Find where the given text appears and provide that cell's center as [x, y] coordinate. 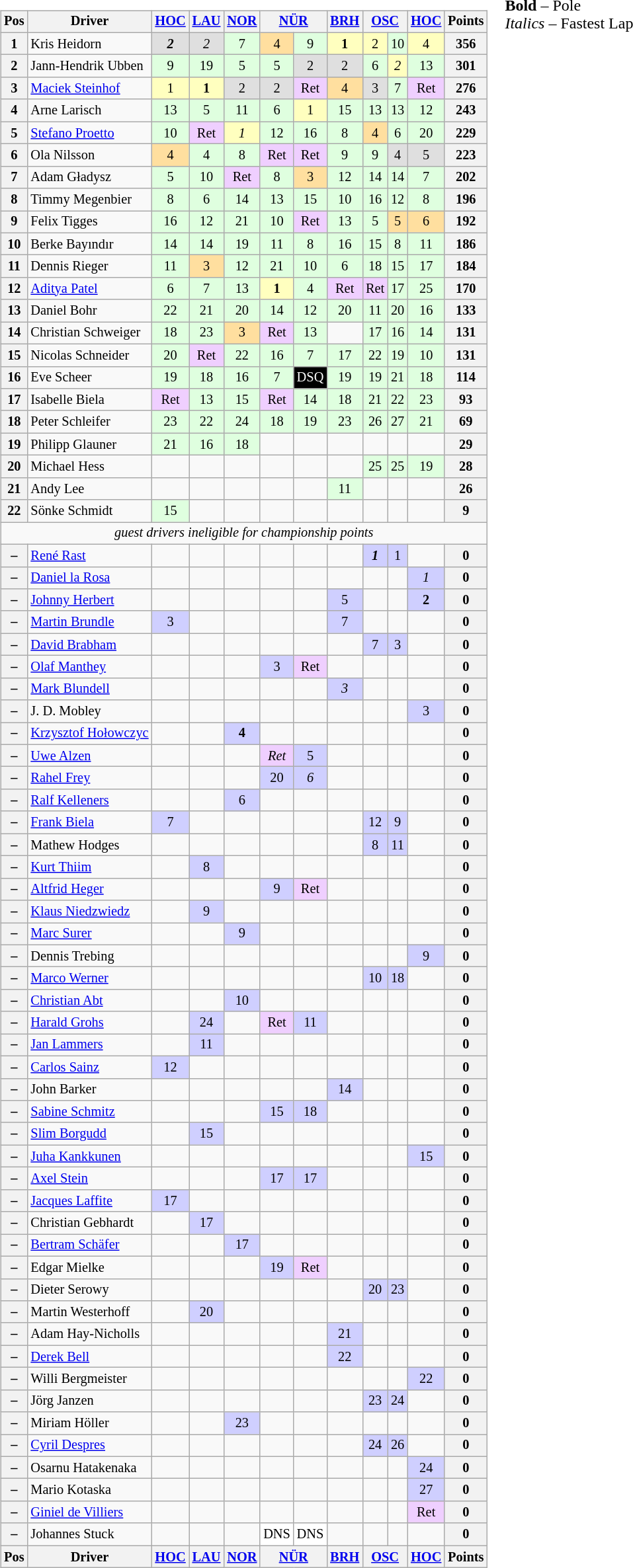
Johannes Stuck [89, 1534]
Dennis Trebing [89, 956]
Kris Heidorn [89, 44]
Frank Biela [89, 822]
Mathew Hodges [89, 845]
Uwe Alzen [89, 756]
Aditya Patel [89, 289]
Jan Lammers [89, 1045]
Willi Bergmeister [89, 1379]
170 [466, 289]
Arne Larisch [89, 110]
Stefano Proetto [89, 133]
guest drivers ineligible for championship points [243, 533]
Daniel Bohr [89, 311]
Olaf Manthey [89, 667]
Maciek Steinhof [89, 89]
Giniel de Villiers [89, 1512]
Johnny Herbert [89, 600]
243 [466, 110]
69 [466, 422]
Martin Brundle [89, 622]
Klaus Niedzwiedz [89, 912]
Adam Gładysz [89, 177]
Philipp Glauner [89, 444]
Miriam Höller [89, 1423]
Nicolas Schneider [89, 355]
Sönke Schmidt [89, 511]
Juha Kankkunen [89, 1156]
Christian Schweiger [89, 333]
229 [466, 133]
Cyril Despres [89, 1446]
David Brabham [89, 645]
Ralf Kelleners [89, 801]
Timmy Megenbier [89, 200]
192 [466, 222]
Jörg Janzen [89, 1401]
John Barker [89, 1089]
28 [466, 467]
Marco Werner [89, 978]
Derek Bell [89, 1356]
Slim Borgudd [89, 1134]
Marc Surer [89, 934]
Harald Grohs [89, 1023]
Carlos Sainz [89, 1067]
356 [466, 44]
Krzysztof Hołowczyc [89, 734]
Andy Lee [89, 489]
Dennis Rieger [89, 266]
Christian Gebhardt [89, 1223]
Mario Kotaska [89, 1490]
301 [466, 66]
Jacques Laffite [89, 1200]
114 [466, 377]
Osarnu Hatakenaka [89, 1468]
Kurt Thiim [89, 867]
Felix Tigges [89, 222]
Adam Hay-Nicholls [89, 1334]
Peter Schleifer [89, 422]
DSQ [310, 377]
184 [466, 266]
186 [466, 244]
Mark Blundell [89, 689]
133 [466, 311]
Isabelle Biela [89, 400]
Altfrid Heger [89, 889]
Dieter Serowy [89, 1290]
223 [466, 155]
Ola Nilsson [89, 155]
Martin Westerhoff [89, 1312]
Edgar Mielke [89, 1267]
29 [466, 444]
Axel Stein [89, 1179]
J. D. Mobley [89, 711]
93 [466, 400]
Christian Abt [89, 1001]
Berke Bayındır [89, 244]
Bertram Schäfer [89, 1245]
Eve Scheer [89, 377]
196 [466, 200]
Rahel Frey [89, 778]
202 [466, 177]
Daniel la Rosa [89, 578]
Michael Hess [89, 467]
Sabine Schmitz [89, 1112]
276 [466, 89]
Jann-Hendrik Ubben [89, 66]
René Rast [89, 555]
